Scan for the cell matching the given text and deliver its [x, y] coordinate at center. 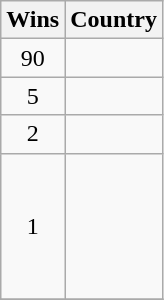
Country [114, 20]
1 [33, 226]
2 [33, 134]
90 [33, 58]
Wins [33, 20]
5 [33, 96]
